Return (X, Y) of the center of cell containing provided text 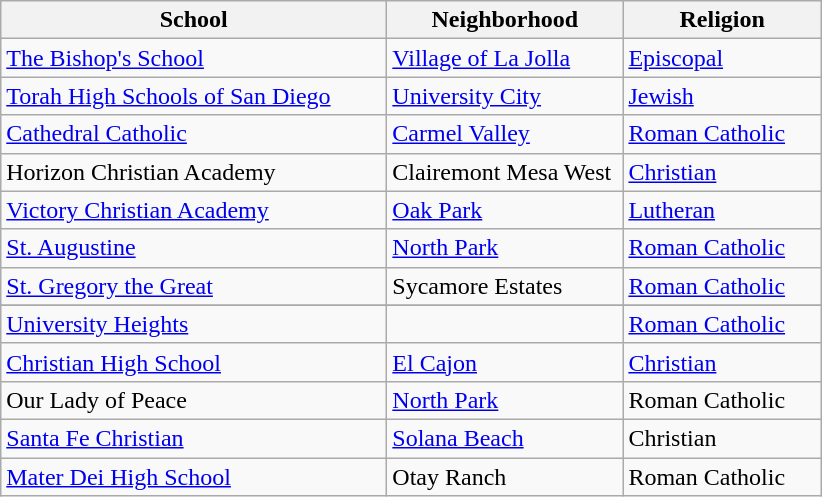
Torah High Schools of San Diego (194, 96)
St. Augustine (194, 248)
Solana Beach (505, 438)
Episcopal (722, 58)
Neighborhood (505, 20)
Village of La Jolla (505, 58)
Jewish (722, 96)
Our Lady of Peace (194, 400)
University City (505, 96)
School (194, 20)
Victory Christian Academy (194, 210)
Carmel Valley (505, 134)
Santa Fe Christian (194, 438)
Horizon Christian Academy (194, 172)
St. Gregory the Great (194, 286)
The Bishop's School (194, 58)
Clairemont Mesa West (505, 172)
Mater Dei High School (194, 477)
Cathedral Catholic (194, 134)
Otay Ranch (505, 477)
Sycamore Estates (505, 286)
Christian High School (194, 362)
Religion (722, 20)
El Cajon (505, 362)
Oak Park (505, 210)
University Heights (194, 324)
Lutheran (722, 210)
